For the text-containing cell, return its midpoint in (x, y) coordinate format. 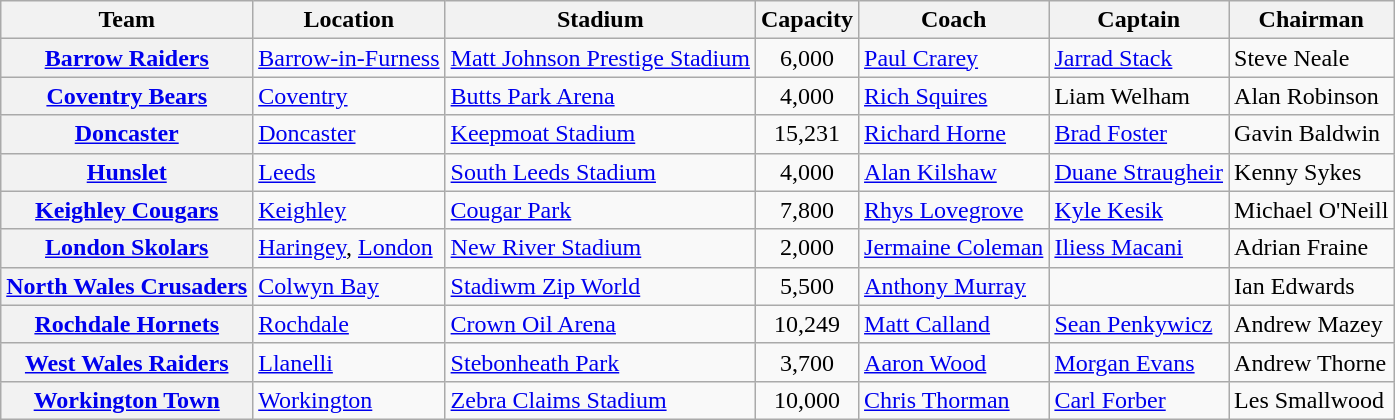
North Wales Crusaders (127, 286)
Paul Crarey (954, 58)
Location (349, 20)
Ian Edwards (1312, 286)
Carl Forber (1139, 400)
Keighley Cougars (127, 210)
Stadiwm Zip World (600, 286)
Barrow-in-Furness (349, 58)
7,800 (806, 210)
15,231 (806, 134)
Jermaine Coleman (954, 248)
Anthony Murray (954, 286)
3,700 (806, 362)
Stadium (600, 20)
Adrian Fraine (1312, 248)
Haringey, London (349, 248)
Capacity (806, 20)
South Leeds Stadium (600, 172)
Iliess Macani (1139, 248)
Gavin Baldwin (1312, 134)
2,000 (806, 248)
Jarrad Stack (1139, 58)
Keepmoat Stadium (600, 134)
Duane Straugheir (1139, 172)
Cougar Park (600, 210)
Butts Park Arena (600, 96)
Andrew Thorne (1312, 362)
Leeds (349, 172)
Crown Oil Arena (600, 324)
Stebonheath Park (600, 362)
Colwyn Bay (349, 286)
Kenny Sykes (1312, 172)
London Skolars (127, 248)
Les Smallwood (1312, 400)
Workington (349, 400)
Andrew Mazey (1312, 324)
Kyle Kesik (1139, 210)
Matt Calland (954, 324)
5,500 (806, 286)
Chris Thorman (954, 400)
Keighley (349, 210)
Alan Robinson (1312, 96)
Liam Welham (1139, 96)
Aaron Wood (954, 362)
Coventry Bears (127, 96)
Rich Squires (954, 96)
West Wales Raiders (127, 362)
Rochdale Hornets (127, 324)
Chairman (1312, 20)
Coach (954, 20)
Brad Foster (1139, 134)
Team (127, 20)
Hunslet (127, 172)
New River Stadium (600, 248)
Steve Neale (1312, 58)
10,000 (806, 400)
Morgan Evans (1139, 362)
Rochdale (349, 324)
10,249 (806, 324)
Richard Horne (954, 134)
Michael O'Neill (1312, 210)
Llanelli (349, 362)
Alan Kilshaw (954, 172)
Workington Town (127, 400)
Sean Penkywicz (1139, 324)
Captain (1139, 20)
Barrow Raiders (127, 58)
Matt Johnson Prestige Stadium (600, 58)
6,000 (806, 58)
Zebra Claims Stadium (600, 400)
Rhys Lovegrove (954, 210)
Coventry (349, 96)
